Identify which cell holds the provided text, then report its [X, Y] central coordinate. 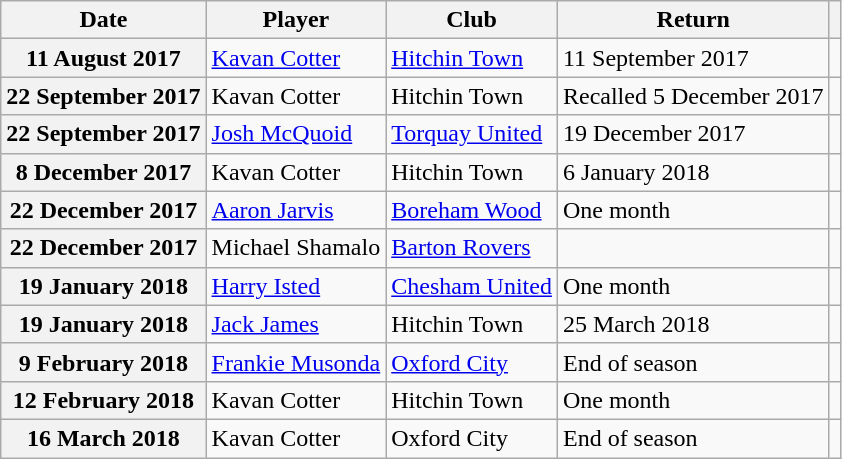
Barton Rovers [472, 248]
Michael Shamalo [296, 248]
9 February 2018 [104, 362]
Aaron Jarvis [296, 210]
Recalled 5 December 2017 [693, 96]
25 March 2018 [693, 324]
Boreham Wood [472, 210]
Club [472, 20]
Return [693, 20]
Player [296, 20]
Josh McQuoid [296, 134]
Torquay United [472, 134]
Frankie Musonda [296, 362]
11 August 2017 [104, 58]
Date [104, 20]
12 February 2018 [104, 400]
19 December 2017 [693, 134]
8 December 2017 [104, 172]
6 January 2018 [693, 172]
16 March 2018 [104, 438]
Harry Isted [296, 286]
Jack James [296, 324]
11 September 2017 [693, 58]
Chesham United [472, 286]
